Return [X, Y] of the center of cell containing provided text 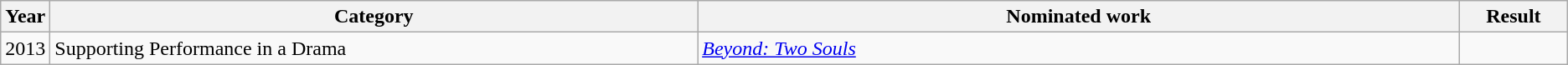
Result [1514, 17]
Supporting Performance in a Drama [374, 48]
Category [374, 17]
Beyond: Two Souls [1079, 48]
Year [25, 17]
2013 [25, 48]
Nominated work [1079, 17]
